Provide the [X, Y] coordinate of the cell's center where the given text is located.  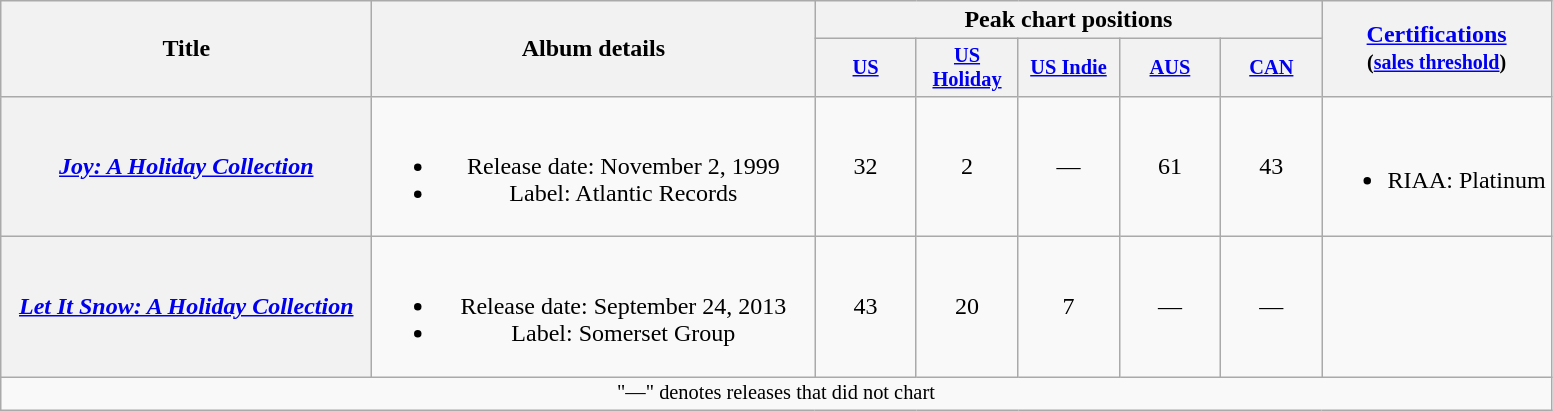
20 [966, 307]
Let It Snow: A Holiday Collection [186, 307]
RIAA: Platinum [1436, 166]
US Holiday [966, 68]
Album details [594, 49]
Joy: A Holiday Collection [186, 166]
2 [966, 166]
Release date: September 24, 2013Label: Somerset Group [594, 307]
Peak chart positions [1068, 20]
"—" denotes releases that did not chart [776, 394]
CAN [1272, 68]
US Indie [1068, 68]
7 [1068, 307]
Release date: November 2, 1999Label: Atlantic Records [594, 166]
Certifications(sales threshold) [1436, 49]
32 [866, 166]
AUS [1170, 68]
61 [1170, 166]
US [866, 68]
Title [186, 49]
